Provide the (x, y) coordinate of the cell's center where the given text is located.  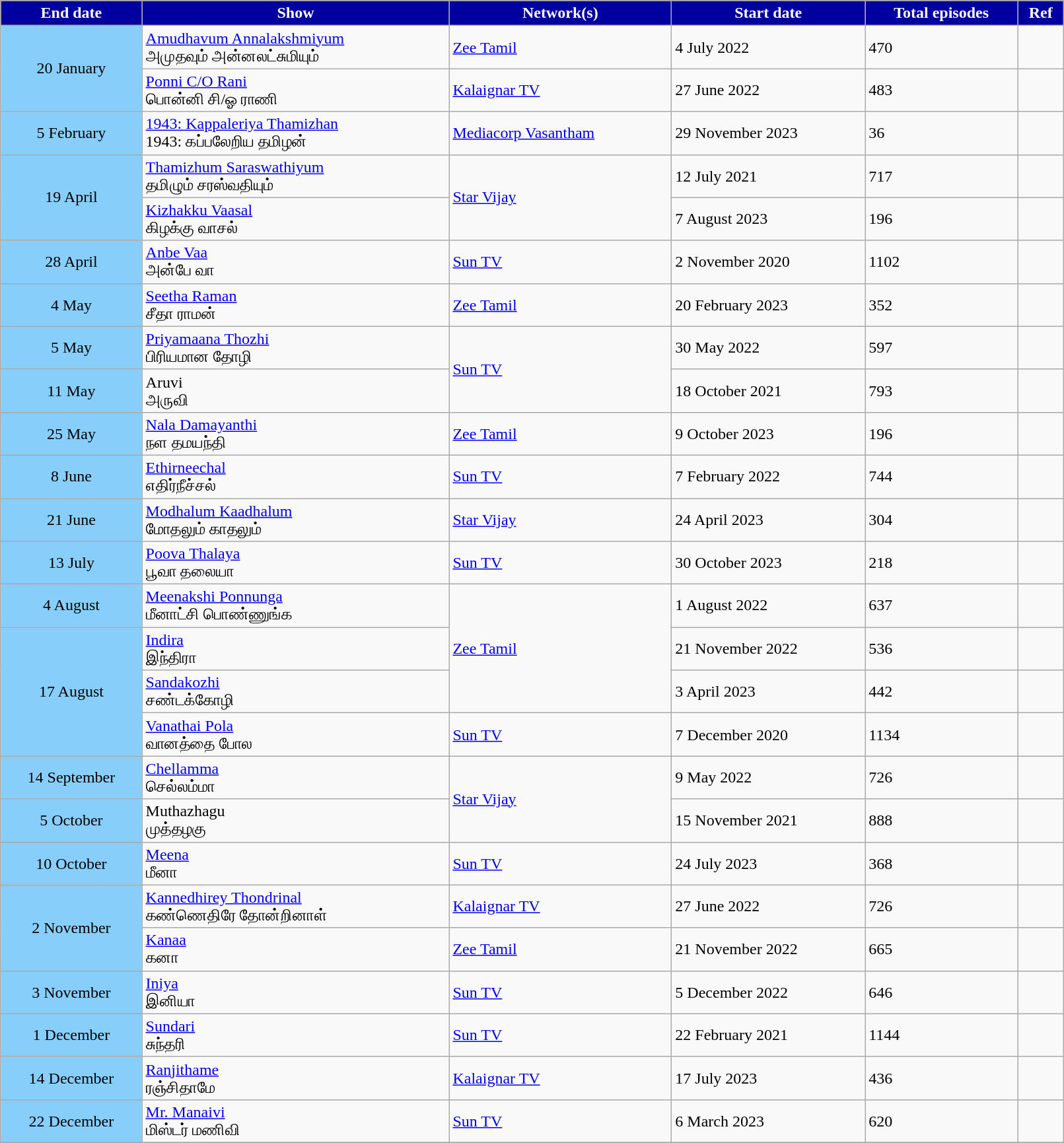
4 August (71, 606)
3 November (71, 992)
Vanathai Pola வானத்தை போல (296, 734)
24 July 2023 (769, 864)
8 June (71, 477)
4 July 2022 (769, 48)
Ponni C/O Rani பொன்னி சி/ஓ ராணி (296, 90)
14 December (71, 1078)
744 (942, 477)
Modhalum Kaadhalum மோதலும் காதலும் (296, 519)
36 (942, 133)
2 November (71, 928)
7 February 2022 (769, 477)
637 (942, 606)
Sandakozhi சண்டக்கோழி (296, 692)
10 October (71, 864)
25 May (71, 433)
368 (942, 864)
5 February (71, 133)
17 July 2023 (769, 1078)
1134 (942, 734)
Meenakshi Ponnunga மீனாட்சி பொண்ணுங்க (296, 606)
20 February 2023 (769, 305)
14 September (71, 778)
442 (942, 692)
13 July (71, 563)
3 April 2023 (769, 692)
Kizhakku Vaasal கிழக்கு வாசல் (296, 219)
717 (942, 176)
597 (942, 347)
22 December (71, 1121)
21 June (71, 519)
5 May (71, 347)
22 February 2021 (769, 1035)
Kannedhirey Thondrinal கண்ணெதிரே தோன்றினாள் (296, 906)
1102 (942, 261)
Mr. Manaivi மிஸ்டர் மணிவி (296, 1121)
7 August 2023 (769, 219)
19 April (71, 197)
Kanaa கனா (296, 950)
9 May 2022 (769, 778)
793 (942, 391)
17 August (71, 692)
Start date (769, 13)
4 May (71, 305)
665 (942, 950)
Show (296, 13)
5 December 2022 (769, 992)
Meena மீனா (296, 864)
7 December 2020 (769, 734)
5 October (71, 820)
6 March 2023 (769, 1121)
Ethirneechal எதிர்நீச்சல் (296, 477)
Indira இந்திரா (296, 648)
Nala Damayanthi நள தமயந்தி (296, 433)
Poova Thalaya பூவா தலையா (296, 563)
304 (942, 519)
470 (942, 48)
30 May 2022 (769, 347)
Thamizhum Saraswathiyum தமிழும் சரஸ்வதியும் (296, 176)
2 November 2020 (769, 261)
Chellamma செல்லம்மா (296, 778)
30 October 2023 (769, 563)
24 April 2023 (769, 519)
28 April (71, 261)
218 (942, 563)
Network(s) (560, 13)
620 (942, 1121)
483 (942, 90)
Ref (1041, 13)
436 (942, 1078)
Sundari சுந்தரி (296, 1035)
1 December (71, 1035)
End date (71, 13)
Iniya இனியா (296, 992)
352 (942, 305)
9 October 2023 (769, 433)
1943: Kappaleriya Thamizhan 1943: கப்பலேறிய தமிழன் (296, 133)
646 (942, 992)
Seetha Raman சீதா ராமன் (296, 305)
Amudhavum Annalakshmiyum அமுதவும் அன்னலட்சுமியும் (296, 48)
Total episodes (942, 13)
18 October 2021 (769, 391)
Priyamaana Thozhi பிரியமான தோழி (296, 347)
Aruvi அருவி (296, 391)
Ranjithame ரஞ்சிதாமே (296, 1078)
20 January (71, 69)
888 (942, 820)
536 (942, 648)
15 November 2021 (769, 820)
1 August 2022 (769, 606)
Mediacorp Vasantham (560, 133)
29 November 2023 (769, 133)
11 May (71, 391)
12 July 2021 (769, 176)
Anbe Vaa அன்பே வா (296, 261)
Muthazhagu முத்தழகு (296, 820)
1144 (942, 1035)
